From the cell containing the given text, extract its center point as [X, Y] coordinate. 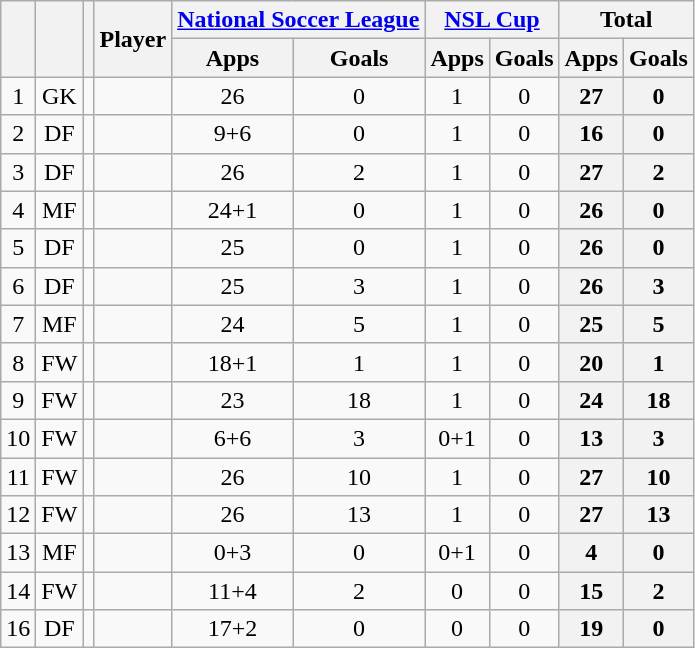
14 [18, 591]
Total [626, 20]
20 [591, 362]
11 [18, 477]
15 [591, 591]
National Soccer League [298, 20]
17+2 [233, 629]
19 [591, 629]
6+6 [233, 438]
8 [18, 362]
9+6 [233, 134]
12 [18, 515]
Player [133, 39]
9 [18, 400]
0+3 [233, 553]
24+1 [233, 210]
NSL Cup [492, 20]
7 [18, 324]
11+4 [233, 591]
18+1 [233, 362]
GK [60, 96]
23 [233, 400]
6 [18, 286]
